For the text-containing cell, return its midpoint in (X, Y) coordinate format. 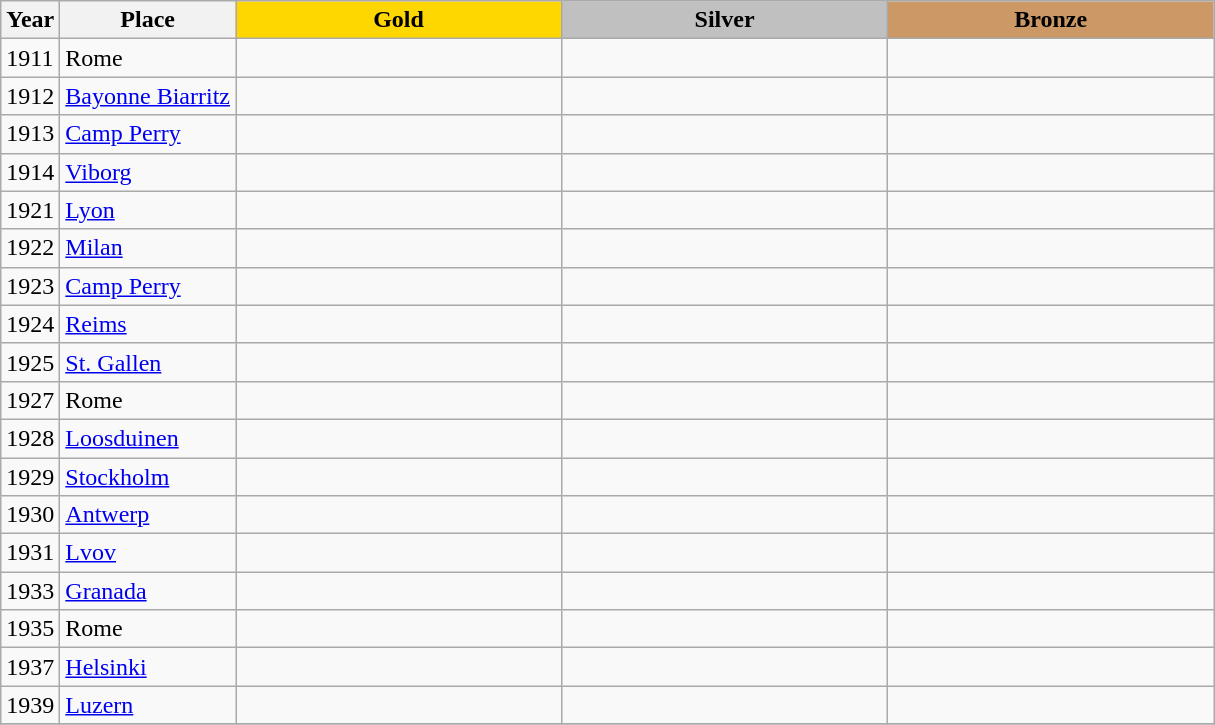
1929 (30, 477)
1913 (30, 134)
Silver (725, 20)
Reims (148, 324)
1925 (30, 362)
1939 (30, 705)
1923 (30, 286)
1911 (30, 58)
1930 (30, 515)
1933 (30, 591)
Luzern (148, 705)
Lvov (148, 553)
Place (148, 20)
Viborg (148, 172)
Milan (148, 248)
1935 (30, 629)
Bronze (1051, 20)
Helsinki (148, 667)
St. Gallen (148, 362)
Stockholm (148, 477)
1928 (30, 438)
Lyon (148, 210)
Granada (148, 591)
1931 (30, 553)
Year (30, 20)
Antwerp (148, 515)
1937 (30, 667)
1914 (30, 172)
Loosduinen (148, 438)
1921 (30, 210)
1927 (30, 400)
1922 (30, 248)
Bayonne Biarritz (148, 96)
1912 (30, 96)
Gold (399, 20)
1924 (30, 324)
